Search for the cell housing the specified text and yield its (X, Y) center coordinate. 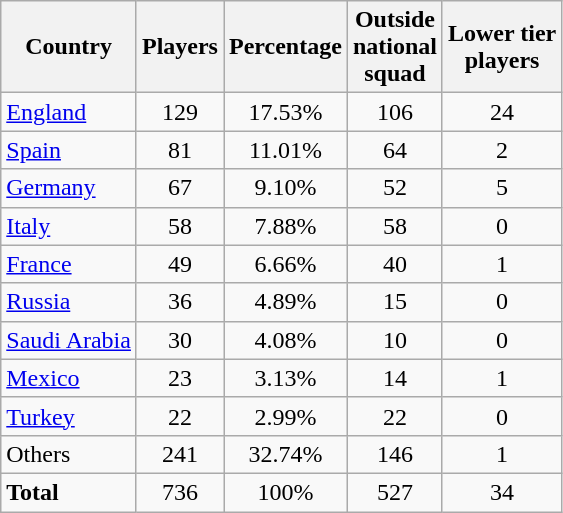
2 (502, 150)
Percentage (286, 47)
Others (69, 454)
Lower tier players (502, 47)
5 (502, 188)
81 (180, 150)
Germany (69, 188)
129 (180, 112)
England (69, 112)
241 (180, 454)
146 (394, 454)
49 (180, 264)
3.13% (286, 378)
Players (180, 47)
527 (394, 492)
2.99% (286, 416)
6.66% (286, 264)
11.01% (286, 150)
14 (394, 378)
10 (394, 340)
24 (502, 112)
4.08% (286, 340)
Outsidenationalsquad (394, 47)
Total (69, 492)
Mexico (69, 378)
32.74% (286, 454)
Turkey (69, 416)
64 (394, 150)
France (69, 264)
30 (180, 340)
52 (394, 188)
34 (502, 492)
7.88% (286, 226)
36 (180, 302)
40 (394, 264)
Saudi Arabia (69, 340)
17.53% (286, 112)
Country (69, 47)
4.89% (286, 302)
Russia (69, 302)
Spain (69, 150)
67 (180, 188)
15 (394, 302)
23 (180, 378)
100% (286, 492)
9.10% (286, 188)
106 (394, 112)
736 (180, 492)
Italy (69, 226)
